Provide the [X, Y] coordinate of the cell's center where the given text is located.  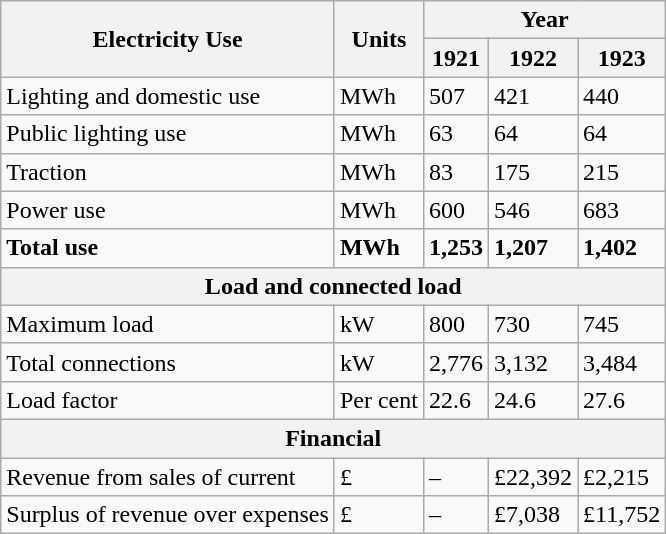
£22,392 [532, 477]
730 [532, 324]
24.6 [532, 400]
2,776 [456, 362]
Surplus of revenue over expenses [168, 515]
Electricity Use [168, 39]
1,253 [456, 248]
1923 [622, 58]
745 [622, 324]
683 [622, 210]
600 [456, 210]
£7,038 [532, 515]
63 [456, 134]
421 [532, 96]
22.6 [456, 400]
507 [456, 96]
Total connections [168, 362]
3,484 [622, 362]
215 [622, 172]
Public lighting use [168, 134]
Total use [168, 248]
Units [378, 39]
Load and connected load [334, 286]
£11,752 [622, 515]
Revenue from sales of current [168, 477]
Power use [168, 210]
546 [532, 210]
1921 [456, 58]
Maximum load [168, 324]
440 [622, 96]
Traction [168, 172]
Load factor [168, 400]
Year [544, 20]
27.6 [622, 400]
1,402 [622, 248]
Per cent [378, 400]
175 [532, 172]
1,207 [532, 248]
Financial [334, 438]
1922 [532, 58]
800 [456, 324]
£2,215 [622, 477]
83 [456, 172]
Lighting and domestic use [168, 96]
3,132 [532, 362]
